Extract the [X, Y] coordinate from the center of the cell holding the provided text.  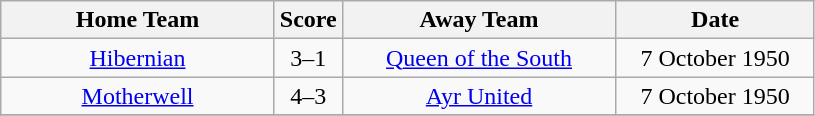
Motherwell [138, 96]
Score [308, 20]
4–3 [308, 96]
Hibernian [138, 58]
Home Team [138, 20]
Ayr United [479, 96]
Away Team [479, 20]
Queen of the South [479, 58]
3–1 [308, 58]
Date [716, 20]
